Extract the (x, y) coordinate from the center of the cell holding the provided text.  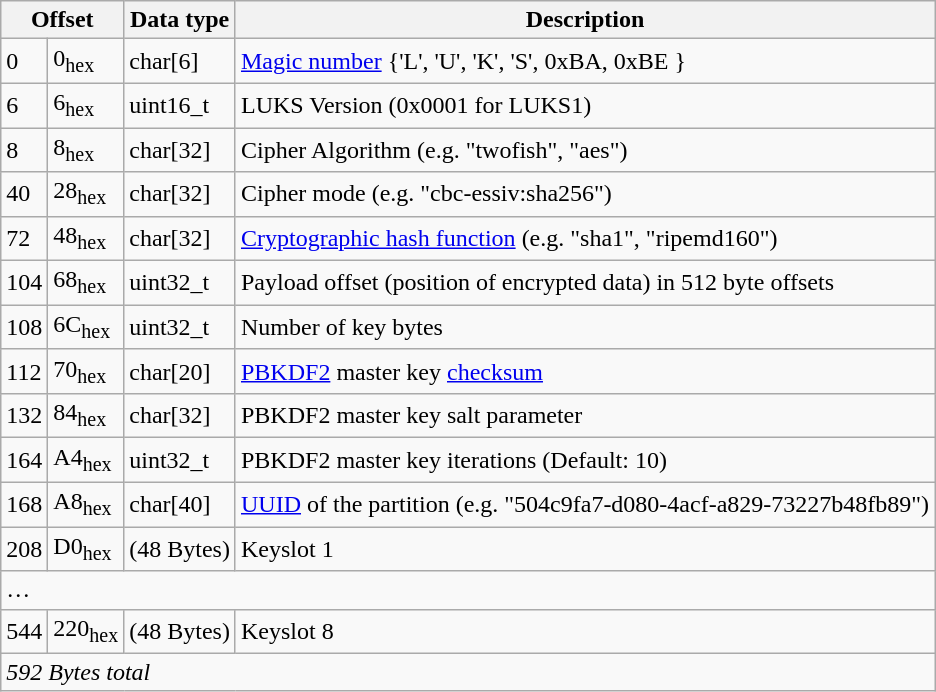
8 (24, 150)
char[40] (180, 504)
Description (584, 20)
6Chex (86, 327)
132 (24, 416)
104 (24, 283)
UUID of the partition (e.g. "504c9fa7-d080-4acf-a829-73227b48fb89") (584, 504)
Keyslot 8 (584, 631)
Data type (180, 20)
… (468, 590)
A8hex (86, 504)
Cipher Algorithm (e.g. "twofish", "aes") (584, 150)
208 (24, 549)
108 (24, 327)
0 (24, 61)
D0hex (86, 549)
uint16_t (180, 105)
544 (24, 631)
28hex (86, 194)
Cipher mode (e.g. "cbc-essiv:sha256") (584, 194)
PBKDF2 master key checksum (584, 371)
6 (24, 105)
6hex (86, 105)
Payload offset (position of encrypted data) in 512 byte offsets (584, 283)
48hex (86, 238)
Cryptographic hash function (e.g. "sha1", "ripemd160") (584, 238)
168 (24, 504)
68hex (86, 283)
A4hex (86, 460)
LUKS Version (0x0001 for LUKS1) (584, 105)
Number of key bytes (584, 327)
char[20] (180, 371)
220hex (86, 631)
char[6] (180, 61)
592 Bytes total (468, 672)
112 (24, 371)
PBKDF2 master key salt parameter (584, 416)
70hex (86, 371)
PBKDF2 master key iterations (Default: 10) (584, 460)
8hex (86, 150)
Magic number {'L', 'U', 'K', 'S', 0xBA, 0xBE } (584, 61)
72 (24, 238)
Offset (62, 20)
40 (24, 194)
Keyslot 1 (584, 549)
164 (24, 460)
0hex (86, 61)
84hex (86, 416)
